Return the (x, y) coordinate for the center point of the cell that contains the specified text.  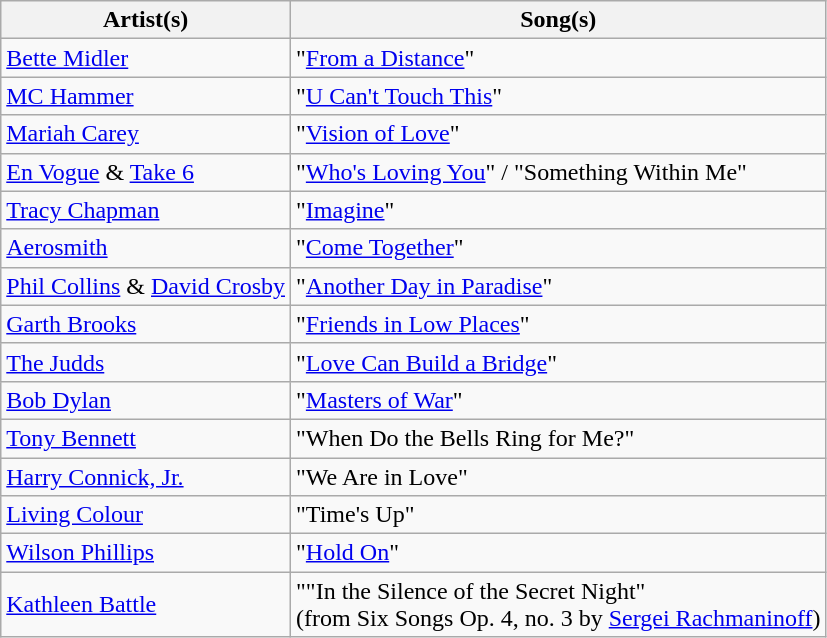
"When Do the Bells Ring for Me?" (558, 438)
Living Colour (146, 515)
"Vision of Love" (558, 134)
Kathleen Battle (146, 604)
Tracy Chapman (146, 210)
Aerosmith (146, 248)
"From a Distance" (558, 58)
"Masters of War" (558, 400)
Bette Midler (146, 58)
"Come Together" (558, 248)
Phil Collins & David Crosby (146, 286)
Tony Bennett (146, 438)
"Hold On" (558, 553)
MC Hammer (146, 96)
En Vogue & Take 6 (146, 172)
Garth Brooks (146, 324)
"Love Can Build a Bridge" (558, 362)
"Who's Loving You" / "Something Within Me" (558, 172)
The Judds (146, 362)
Artist(s) (146, 20)
""In the Silence of the Secret Night" (from Six Songs Op. 4, no. 3 by Sergei Rachmaninoff) (558, 604)
Mariah Carey (146, 134)
"We Are in Love" (558, 477)
Song(s) (558, 20)
"U Can't Touch This" (558, 96)
"Imagine" (558, 210)
"Another Day in Paradise" (558, 286)
"Time's Up" (558, 515)
"Friends in Low Places" (558, 324)
Harry Connick, Jr. (146, 477)
Bob Dylan (146, 400)
Wilson Phillips (146, 553)
